Return [X, Y] of the center of cell containing provided text 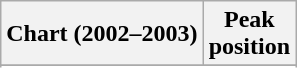
Peakposition [249, 34]
Chart (2002–2003) [102, 34]
